For the text-containing cell, return its midpoint in (X, Y) coordinate format. 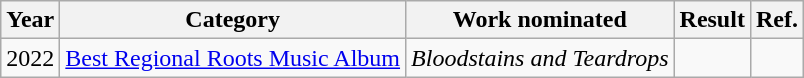
Work nominated (540, 20)
Best Regional Roots Music Album (233, 58)
Year (30, 20)
Bloodstains and Teardrops (540, 58)
Result (712, 20)
Category (233, 20)
Ref. (776, 20)
2022 (30, 58)
